Identify which cell holds the provided text, then report its (X, Y) central coordinate. 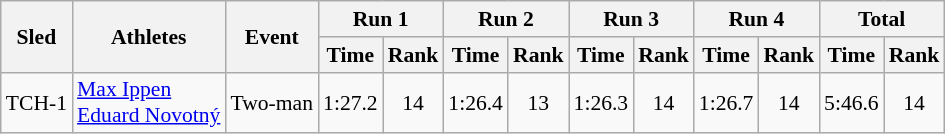
Run 1 (380, 19)
Athletes (148, 36)
1:26.3 (602, 102)
1:27.2 (350, 102)
Sled (36, 36)
1:26.7 (726, 102)
1:26.4 (476, 102)
Total (882, 19)
Two-man (272, 102)
Run 4 (756, 19)
Event (272, 36)
TCH-1 (36, 102)
Run 3 (632, 19)
13 (538, 102)
Run 2 (506, 19)
5:46.6 (852, 102)
Max IppenEduard Novotný (148, 102)
